Return the (x, y) coordinate for the center point of the cell that contains the specified text.  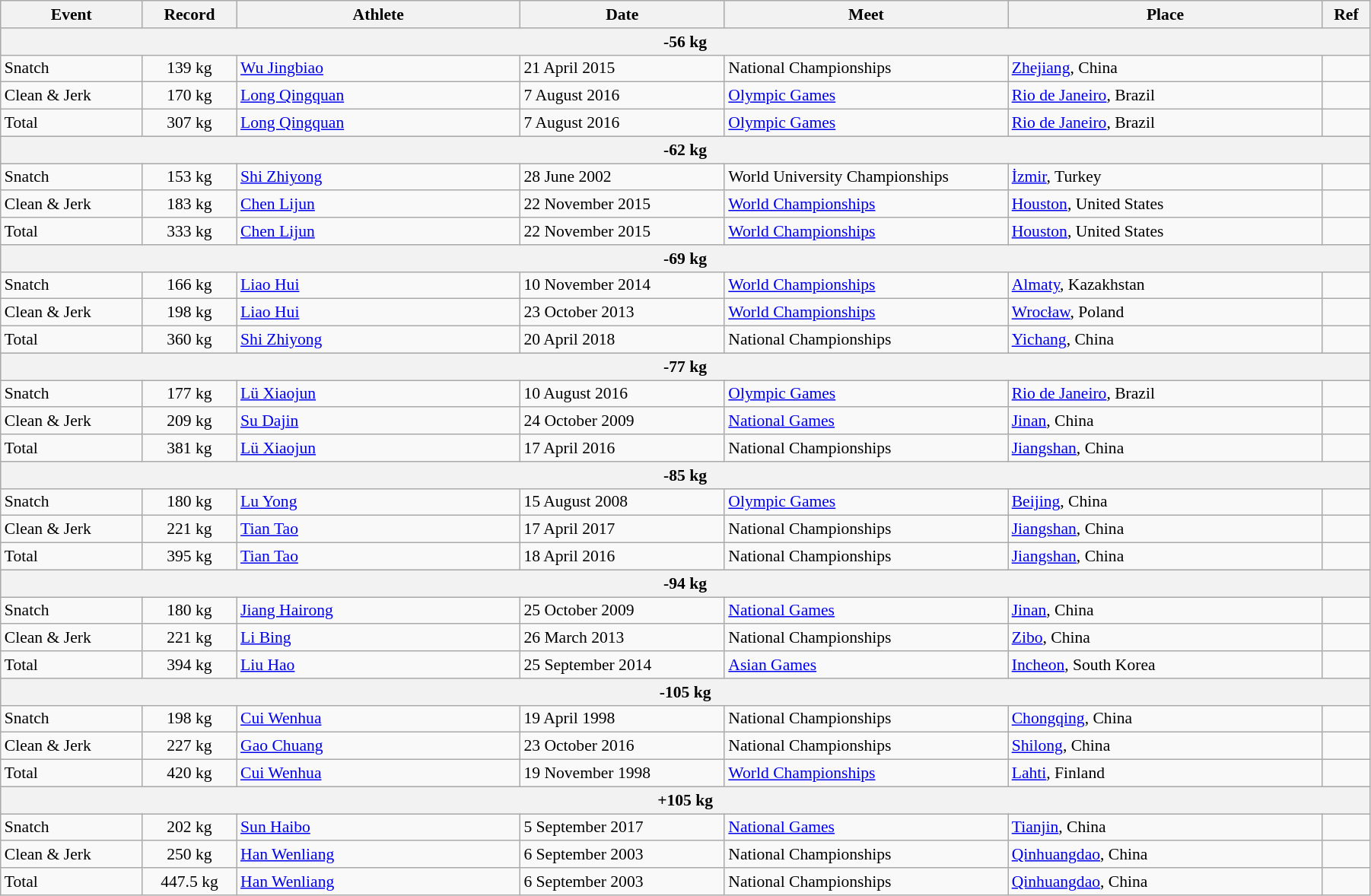
World University Championships (866, 177)
153 kg (189, 177)
-77 kg (685, 367)
-94 kg (685, 583)
250 kg (189, 855)
Asian Games (866, 665)
202 kg (189, 828)
-85 kg (685, 475)
Yichang, China (1166, 340)
21 April 2015 (622, 68)
307 kg (189, 123)
17 April 2016 (622, 448)
Almaty, Kazakhstan (1166, 285)
15 August 2008 (622, 502)
395 kg (189, 557)
-56 kg (685, 42)
Chongqing, China (1166, 719)
Lu Yong (378, 502)
-69 kg (685, 259)
333 kg (189, 231)
381 kg (189, 448)
20 April 2018 (622, 340)
Place (1166, 14)
183 kg (189, 205)
Event (72, 14)
Record (189, 14)
Zibo, China (1166, 638)
Jiang Hairong (378, 611)
166 kg (189, 285)
447.5 kg (189, 882)
Zhejiang, China (1166, 68)
Beijing, China (1166, 502)
Liu Hao (378, 665)
Shilong, China (1166, 746)
-105 kg (685, 692)
-62 kg (685, 150)
420 kg (189, 774)
Wu Jingbiao (378, 68)
139 kg (189, 68)
+105 kg (685, 800)
Tianjin, China (1166, 828)
360 kg (189, 340)
209 kg (189, 421)
10 August 2016 (622, 394)
Su Dajin (378, 421)
Li Bing (378, 638)
Date (622, 14)
19 April 1998 (622, 719)
25 September 2014 (622, 665)
177 kg (189, 394)
24 October 2009 (622, 421)
19 November 1998 (622, 774)
Gao Chuang (378, 746)
Lahti, Finland (1166, 774)
25 October 2009 (622, 611)
394 kg (189, 665)
227 kg (189, 746)
23 October 2013 (622, 313)
Wrocław, Poland (1166, 313)
Incheon, South Korea (1166, 665)
İzmir, Turkey (1166, 177)
17 April 2017 (622, 529)
10 November 2014 (622, 285)
28 June 2002 (622, 177)
Athlete (378, 14)
170 kg (189, 96)
Sun Haibo (378, 828)
Ref (1346, 14)
Meet (866, 14)
23 October 2016 (622, 746)
18 April 2016 (622, 557)
26 March 2013 (622, 638)
5 September 2017 (622, 828)
